Detect which cell encompasses the target text, then output its [X, Y] center coordinate. 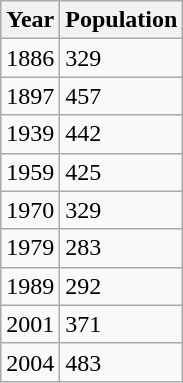
457 [122, 96]
1939 [30, 134]
Population [122, 20]
283 [122, 248]
371 [122, 324]
425 [122, 172]
2001 [30, 324]
2004 [30, 362]
1979 [30, 248]
292 [122, 286]
1970 [30, 210]
1886 [30, 58]
1989 [30, 286]
1897 [30, 96]
Year [30, 20]
1959 [30, 172]
483 [122, 362]
442 [122, 134]
